Locate the cell with the specified text and output its (X, Y) center coordinate. 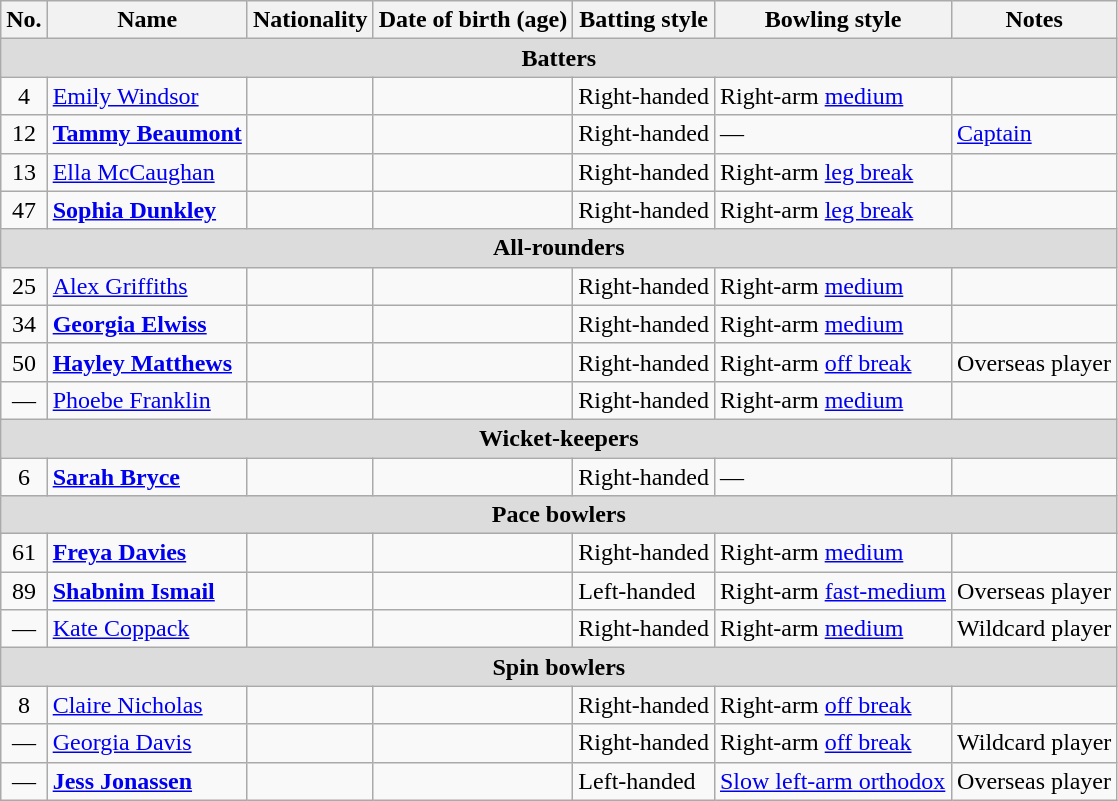
Notes (1034, 20)
Georgia Elwiss (147, 324)
Ella McCaughan (147, 172)
Alex Griffiths (147, 286)
Claire Nicholas (147, 705)
25 (24, 286)
Slow left-arm orthodox (832, 781)
Pace bowlers (559, 515)
Emily Windsor (147, 96)
Tammy Beaumont (147, 134)
No. (24, 20)
Right-arm fast-medium (832, 591)
Spin bowlers (559, 667)
Nationality (310, 20)
4 (24, 96)
Freya Davies (147, 553)
Shabnim Ismail (147, 591)
Kate Coppack (147, 629)
All-rounders (559, 248)
Sophia Dunkley (147, 210)
50 (24, 362)
34 (24, 324)
Wicket-keepers (559, 438)
Batting style (644, 20)
Phoebe Franklin (147, 400)
47 (24, 210)
6 (24, 477)
Captain (1034, 134)
Jess Jonassen (147, 781)
89 (24, 591)
Sarah Bryce (147, 477)
Name (147, 20)
61 (24, 553)
Georgia Davis (147, 743)
12 (24, 134)
8 (24, 705)
Date of birth (age) (473, 20)
13 (24, 172)
Batters (559, 58)
Hayley Matthews (147, 362)
Bowling style (832, 20)
